Determine the (X, Y) coordinate at the center of the cell enclosing the given text.  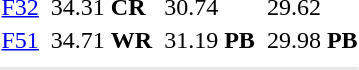
31.19 PB (210, 40)
F51 (20, 40)
34.71 WR (101, 40)
29.98 PB (312, 40)
